For the text-containing cell, return its midpoint in (x, y) coordinate format. 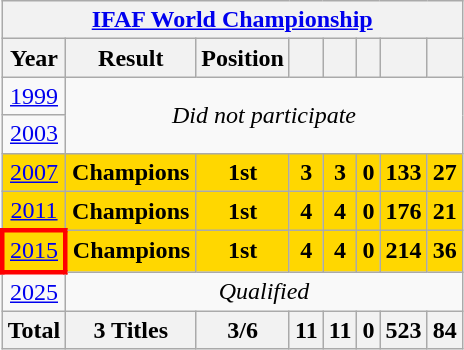
2025 (34, 292)
21 (444, 211)
1999 (34, 96)
3/6 (243, 330)
Year (34, 58)
133 (404, 172)
3 Titles (131, 330)
Total (34, 330)
523 (404, 330)
IFAF World Championship (232, 20)
27 (444, 172)
176 (404, 211)
2007 (34, 172)
2003 (34, 134)
2011 (34, 211)
Did not participate (264, 115)
2015 (34, 252)
Position (243, 58)
214 (404, 252)
Qualified (264, 292)
84 (444, 330)
Result (131, 58)
36 (444, 252)
